Identify which cell holds the provided text, then report its (x, y) central coordinate. 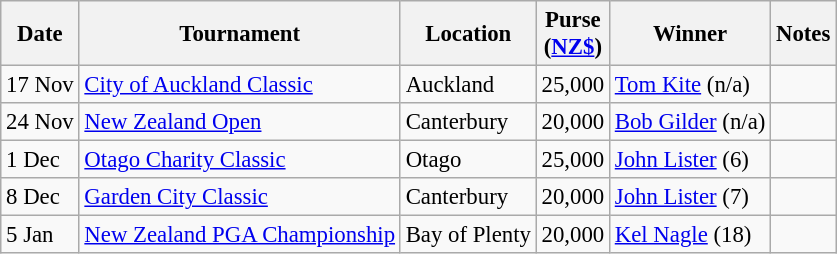
Location (468, 34)
24 Nov (40, 122)
Otago Charity Classic (240, 160)
5 Jan (40, 235)
Garden City Classic (240, 197)
8 Dec (40, 197)
Purse(NZ$) (572, 34)
New Zealand PGA Championship (240, 235)
Auckland (468, 85)
New Zealand Open (240, 122)
Otago (468, 160)
Date (40, 34)
City of Auckland Classic (240, 85)
John Lister (7) (690, 197)
17 Nov (40, 85)
Winner (690, 34)
Kel Nagle (18) (690, 235)
Bob Gilder (n/a) (690, 122)
John Lister (6) (690, 160)
Notes (804, 34)
Bay of Plenty (468, 235)
1 Dec (40, 160)
Tom Kite (n/a) (690, 85)
Tournament (240, 34)
